Determine the (x, y) coordinate at the center of the cell enclosing the given text.  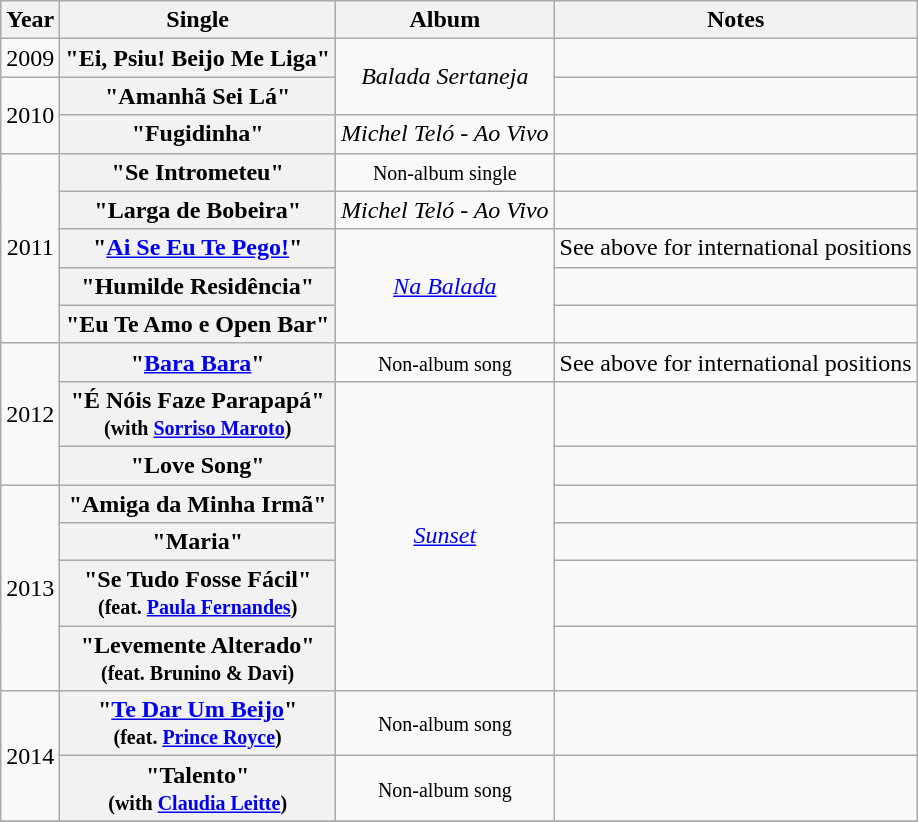
"Amanhã Sei Lá" (198, 96)
"Larga de Bobeira" (198, 210)
Single (198, 20)
Notes (736, 20)
"Levemente Alterado" (feat. Brunino & Davi) (198, 658)
"Bara Bara" (198, 362)
Non-album single (446, 172)
"É Nóis Faze Parapapá" (with Sorriso Maroto) (198, 414)
"Se Intrometeu" (198, 172)
Year (30, 20)
"Te Dar Um Beijo"(feat. Prince Royce) (198, 724)
"Maria" (198, 542)
2012 (30, 414)
"Se Tudo Fosse Fácil"(feat. Paula Fernandes) (198, 594)
Balada Sertaneja (446, 77)
Sunset (446, 536)
2011 (30, 248)
2009 (30, 58)
"Love Song" (198, 465)
2014 (30, 756)
Na Balada (446, 286)
2013 (30, 587)
"Ai Se Eu Te Pego!" (198, 248)
"Fugidinha" (198, 134)
"Eu Te Amo e Open Bar" (198, 324)
Album (446, 20)
"Humilde Residência" (198, 286)
"Amiga da Minha Irmã" (198, 503)
"Ei, Psiu! Beijo Me Liga" (198, 58)
"Talento" (with Claudia Leitte) (198, 788)
2010 (30, 115)
